Output the [x, y] coordinate of the center of the cell containing the given text.  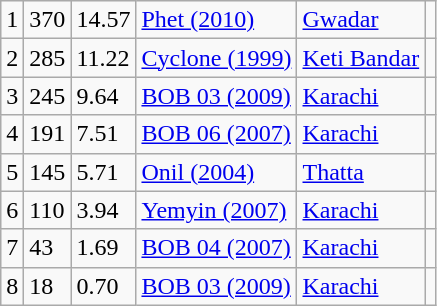
245 [48, 96]
11.22 [104, 58]
Keti Bandar [361, 58]
1.69 [104, 248]
3 [12, 96]
Thatta [361, 172]
BOB 04 (2007) [216, 248]
6 [12, 210]
1 [12, 20]
370 [48, 20]
18 [48, 286]
110 [48, 210]
BOB 06 (2007) [216, 134]
5.71 [104, 172]
Onil (2004) [216, 172]
3.94 [104, 210]
5 [12, 172]
Cyclone (1999) [216, 58]
Phet (2010) [216, 20]
2 [12, 58]
7 [12, 248]
9.64 [104, 96]
285 [48, 58]
8 [12, 286]
4 [12, 134]
Gwadar [361, 20]
43 [48, 248]
0.70 [104, 286]
7.51 [104, 134]
14.57 [104, 20]
191 [48, 134]
Yemyin (2007) [216, 210]
145 [48, 172]
